For the text-containing cell, return its midpoint in (X, Y) coordinate format. 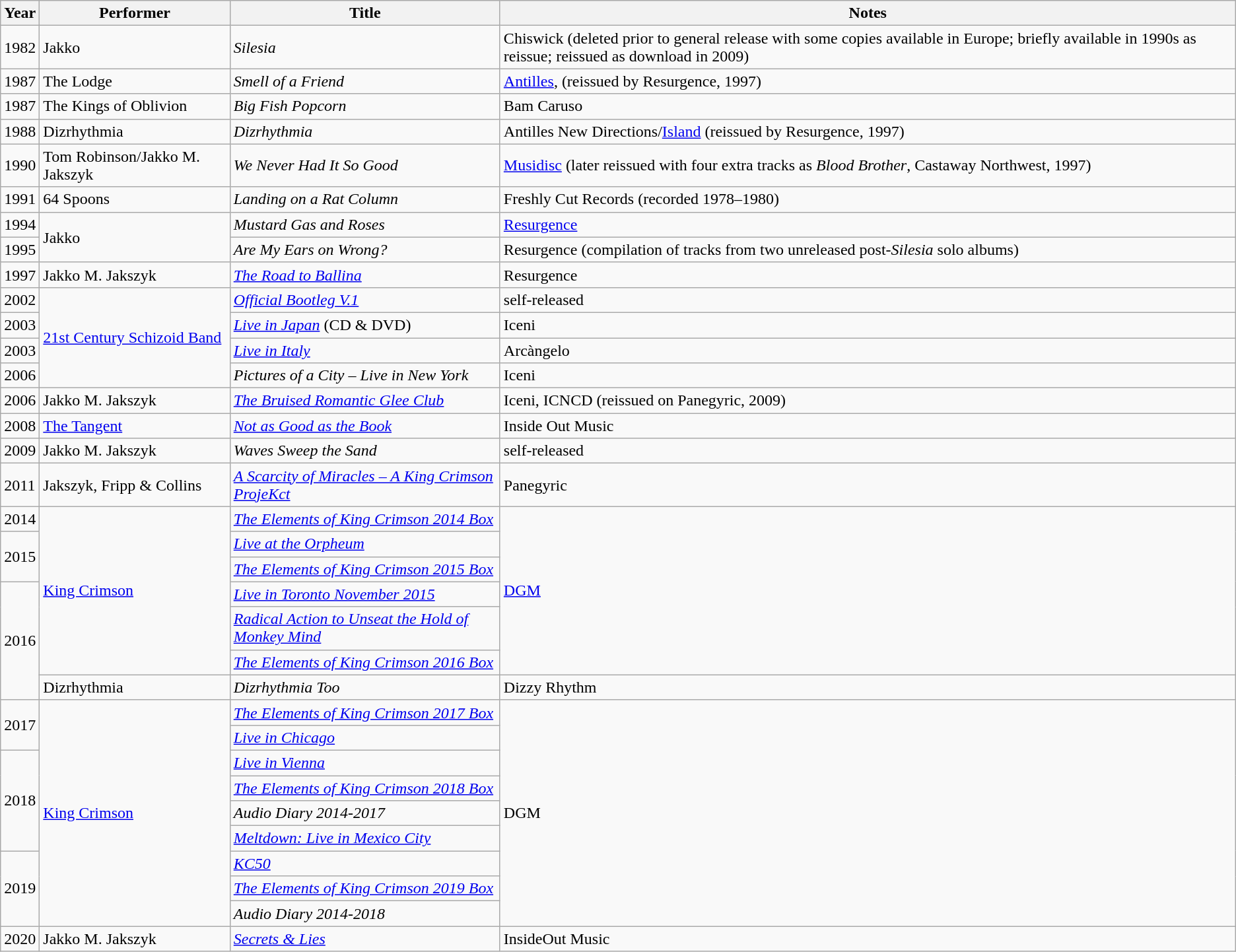
Silesia (364, 48)
2009 (20, 451)
Audio Diary 2014-2017 (364, 813)
21st Century Schizoid Band (135, 337)
The Lodge (135, 81)
Dizrhythmia Too (364, 687)
Notes (868, 13)
1988 (20, 131)
Live at the Orpheum (364, 544)
Chiswick (deleted prior to general release with some copies available in Europe; briefly available in 1990s as reissue; reissued as download in 2009) (868, 48)
The Bruised Romantic Glee Club (364, 401)
1995 (20, 250)
Bam Caruso (868, 106)
2018 (20, 800)
Title (364, 13)
InsideOut Music (868, 939)
2002 (20, 300)
Radical Action to Unseat the Hold of Monkey Mind (364, 629)
Live in Italy (364, 351)
The Elements of King Crimson 2015 Box (364, 569)
2019 (20, 889)
1990 (20, 165)
Panegyric (868, 485)
Inside Out Music (868, 426)
Landing on a Rat Column (364, 199)
Live in Toronto November 2015 (364, 594)
The Tangent (135, 426)
Jakszyk, Fripp & Collins (135, 485)
We Never Had It So Good (364, 165)
Waves Sweep the Sand (364, 451)
1994 (20, 224)
Tom Robinson/Jakko M. Jakszyk (135, 165)
The Road to Ballina (364, 275)
Pictures of a City – Live in New York (364, 376)
1991 (20, 199)
Antilles, (reissued by Resurgence, 1997) (868, 81)
Audio Diary 2014-2018 (364, 914)
The Kings of Oblivion (135, 106)
Live in Chicago (364, 737)
Year (20, 13)
1997 (20, 275)
Freshly Cut Records (recorded 1978–1980) (868, 199)
A Scarcity of Miracles – A King Crimson ProjeKct (364, 485)
2017 (20, 725)
The Elements of King Crimson 2014 Box (364, 519)
Meltdown: Live in Mexico City (364, 838)
The Elements of King Crimson 2019 Box (364, 889)
2016 (20, 640)
Resurgence (compilation of tracks from two unreleased post-Silesia solo albums) (868, 250)
Antilles New Directions/Island (reissued by Resurgence, 1997) (868, 131)
2015 (20, 557)
2020 (20, 939)
The Elements of King Crimson 2018 Box (364, 788)
2014 (20, 519)
Smell of a Friend (364, 81)
Iceni, ICNCD (reissued on Panegyric, 2009) (868, 401)
Dizzy Rhythm (868, 687)
Big Fish Popcorn (364, 106)
Arcàngelo (868, 351)
Live in Vienna (364, 763)
Live in Japan (CD & DVD) (364, 325)
Musidisc (later reissued with four extra tracks as Blood Brother, Castaway Northwest, 1997) (868, 165)
Secrets & Lies (364, 939)
Are My Ears on Wrong? (364, 250)
KC50 (364, 864)
Mustard Gas and Roses (364, 224)
Not as Good as the Book (364, 426)
Official Bootleg V.1 (364, 300)
1982 (20, 48)
Performer (135, 13)
64 Spoons (135, 199)
The Elements of King Crimson 2016 Box (364, 662)
2008 (20, 426)
2011 (20, 485)
The Elements of King Crimson 2017 Box (364, 712)
